Capture the cell that displays the provided text and extract its (x, y) central coordinate. 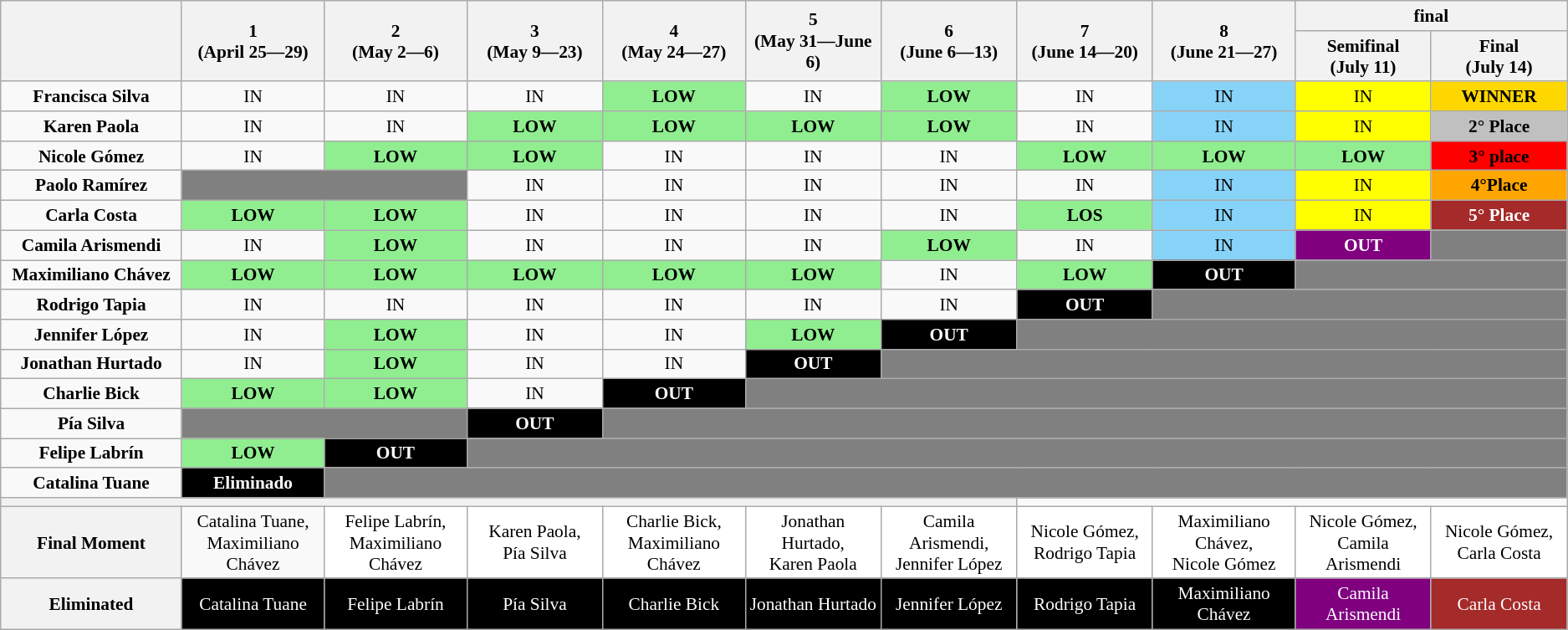
Paolo Ramírez (92, 186)
3 (May 9—23) (534, 42)
5 (May 31—June 6) (813, 42)
Nicole Gómez,Carla Costa (1499, 542)
Eliminado (253, 483)
Nicole Gómez,Camila Arismendi (1363, 542)
Final Moment (92, 542)
LOS (1085, 216)
Nicole Gómez,Rodrigo Tapia (1085, 542)
Karen Paola,Pía Silva (534, 542)
final (1432, 16)
Jonathan Hurtado,Karen Paola (813, 542)
Felipe Labrín,Maximiliano Chávez (396, 542)
2° Place (1499, 126)
5° Place (1499, 216)
6 (June 6—13) (948, 42)
1 (April 25—29) (253, 42)
Catalina Tuane,Maximiliano Chávez (253, 542)
Maximiliano Chávez,Nicole Gómez (1223, 542)
Francisca Silva (92, 97)
7 (June 14—20) (1085, 42)
Nicole Gómez (92, 156)
WINNER (1499, 97)
Final(July 14) (1499, 57)
8 (June 21—27) (1223, 42)
3° place (1499, 156)
Eliminated (92, 604)
Camila Arismendi,Jennifer López (948, 542)
4°Place (1499, 186)
4 (May 24—27) (674, 42)
Karen Paola (92, 126)
Semifinal(July 11) (1363, 57)
Charlie Bick,Maximiliano Chávez (674, 542)
2 (May 2—6) (396, 42)
